Locate the cell with the specified text and output its (x, y) center coordinate. 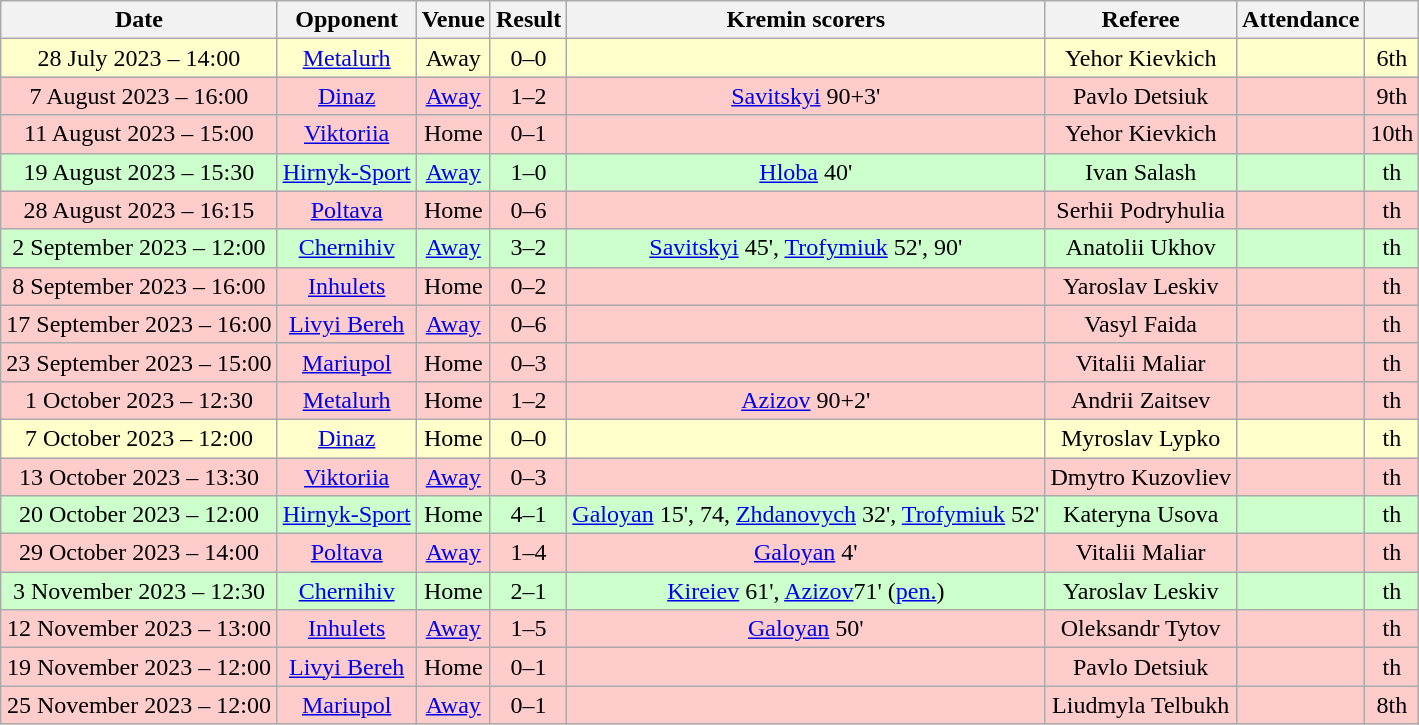
25 November 2023 – 12:00 (139, 705)
20 October 2023 – 12:00 (139, 515)
Result (528, 20)
2–1 (528, 591)
Attendance (1301, 20)
1–4 (528, 553)
Anatolii Ukhov (1141, 248)
3 November 2023 – 12:30 (139, 591)
13 October 2023 – 13:30 (139, 477)
3–2 (528, 248)
Kateryna Usova (1141, 515)
Opponent (346, 20)
Kireiev 61', Azizov71' (pen.) (806, 591)
4–1 (528, 515)
Hloba 40' (806, 172)
8 September 2023 – 16:00 (139, 286)
Serhii Podryhulia (1141, 210)
Galoyan 50' (806, 629)
9th (1392, 96)
7 October 2023 – 12:00 (139, 438)
12 November 2023 – 13:00 (139, 629)
17 September 2023 – 16:00 (139, 324)
Andrii Zaitsev (1141, 400)
Oleksandr Tytov (1141, 629)
Dmytro Kuzovliev (1141, 477)
Galoyan 15', 74, Zhdanovych 32', Trofymiuk 52' (806, 515)
Savitskyi 45', Trofymiuk 52', 90' (806, 248)
10th (1392, 134)
Liudmyla Telbukh (1141, 705)
Ivan Salash (1141, 172)
Vasyl Faida (1141, 324)
7 August 2023 – 16:00 (139, 96)
Kremin scorers (806, 20)
6th (1392, 58)
28 August 2023 – 16:15 (139, 210)
8th (1392, 705)
2 September 2023 – 12:00 (139, 248)
0–2 (528, 286)
Galoyan 4' (806, 553)
Savitskyi 90+3' (806, 96)
1–5 (528, 629)
Referee (1141, 20)
1–0 (528, 172)
Azizov 90+2' (806, 400)
1 October 2023 – 12:30 (139, 400)
Date (139, 20)
19 November 2023 – 12:00 (139, 667)
Venue (453, 20)
19 August 2023 – 15:30 (139, 172)
28 July 2023 – 14:00 (139, 58)
23 September 2023 – 15:00 (139, 362)
11 August 2023 – 15:00 (139, 134)
Myroslav Lypko (1141, 438)
29 October 2023 – 14:00 (139, 553)
